Extract the (X, Y) coordinate from the center of the cell holding the provided text.  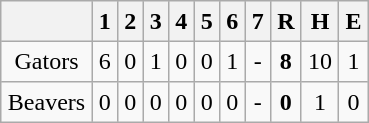
2 (130, 21)
4 (181, 21)
R (286, 21)
H (320, 21)
7 (258, 21)
Gators (46, 61)
10 (320, 61)
E (354, 21)
Beavers (46, 102)
8 (286, 61)
3 (156, 21)
5 (207, 21)
